Determine the (x, y) coordinate at the center of the cell enclosing the given text.  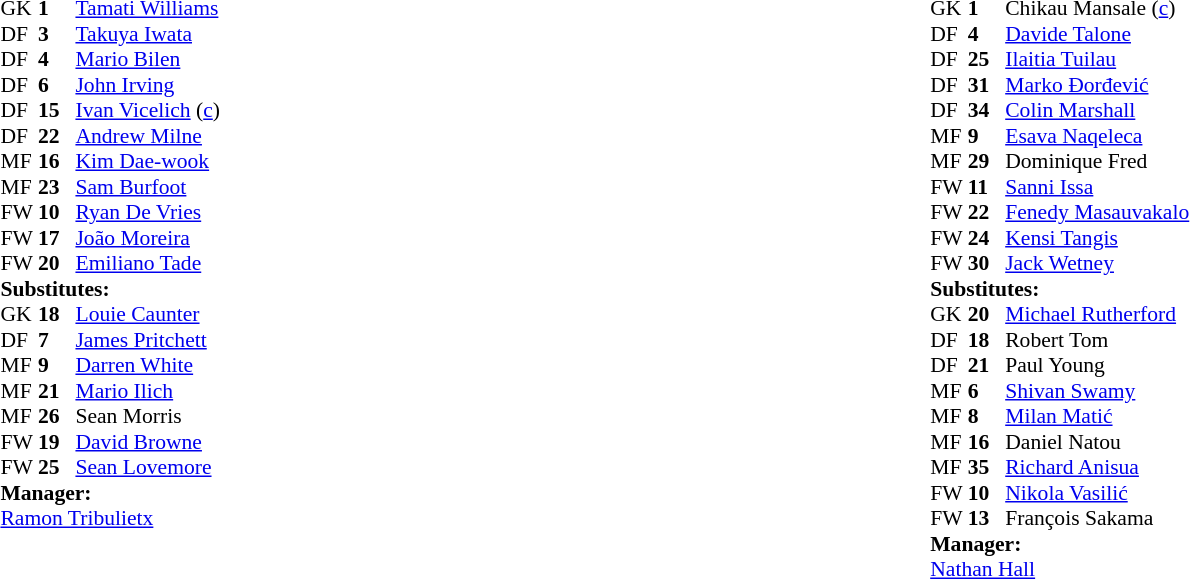
15 (57, 111)
26 (57, 417)
Louie Caunter (148, 315)
30 (987, 263)
19 (57, 442)
Sean Lovemore (148, 467)
Kim Dae-wook (148, 161)
29 (987, 161)
31 (987, 85)
11 (987, 187)
Ramon Tribulietx (110, 519)
Ilaitia Tuilau (1097, 59)
Colin Marshall (1097, 111)
3 (57, 34)
Kensi Tangis (1097, 238)
Richard Anisua (1097, 467)
John Irving (148, 85)
Takuya Iwata (148, 34)
Nikola Vasilić (1097, 493)
Sanni Issa (1097, 187)
Michael Rutherford (1097, 315)
24 (987, 238)
Ivan Vicelich (c) (148, 111)
23 (57, 187)
Shivan Swamy (1097, 391)
Paul Young (1097, 365)
Mario Bilen (148, 59)
Jack Wetney (1097, 263)
Fenedy Masauvakalo (1097, 213)
Daniel Natou (1097, 442)
17 (57, 238)
Sean Morris (148, 417)
35 (987, 467)
Ryan De Vries (148, 213)
Andrew Milne (148, 136)
Esava Naqeleca (1097, 136)
Darren White (148, 365)
Dominique Fred (1097, 161)
Marko Đorđević (1097, 85)
8 (987, 417)
James Pritchett (148, 340)
François Sakama (1097, 519)
13 (987, 519)
Milan Matić (1097, 417)
Emiliano Tade (148, 263)
Davide Talone (1097, 34)
João Moreira (148, 238)
Sam Burfoot (148, 187)
7 (57, 340)
34 (987, 111)
Mario Ilich (148, 391)
Robert Tom (1097, 340)
David Browne (148, 442)
